Find where the given text appears and provide that cell's center as [X, Y] coordinate. 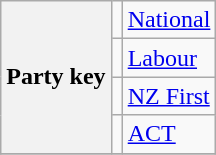
Labour [169, 58]
Party key [56, 77]
National [169, 20]
ACT [169, 134]
NZ First [169, 96]
